From the cell containing the given text, extract its center point as [X, Y] coordinate. 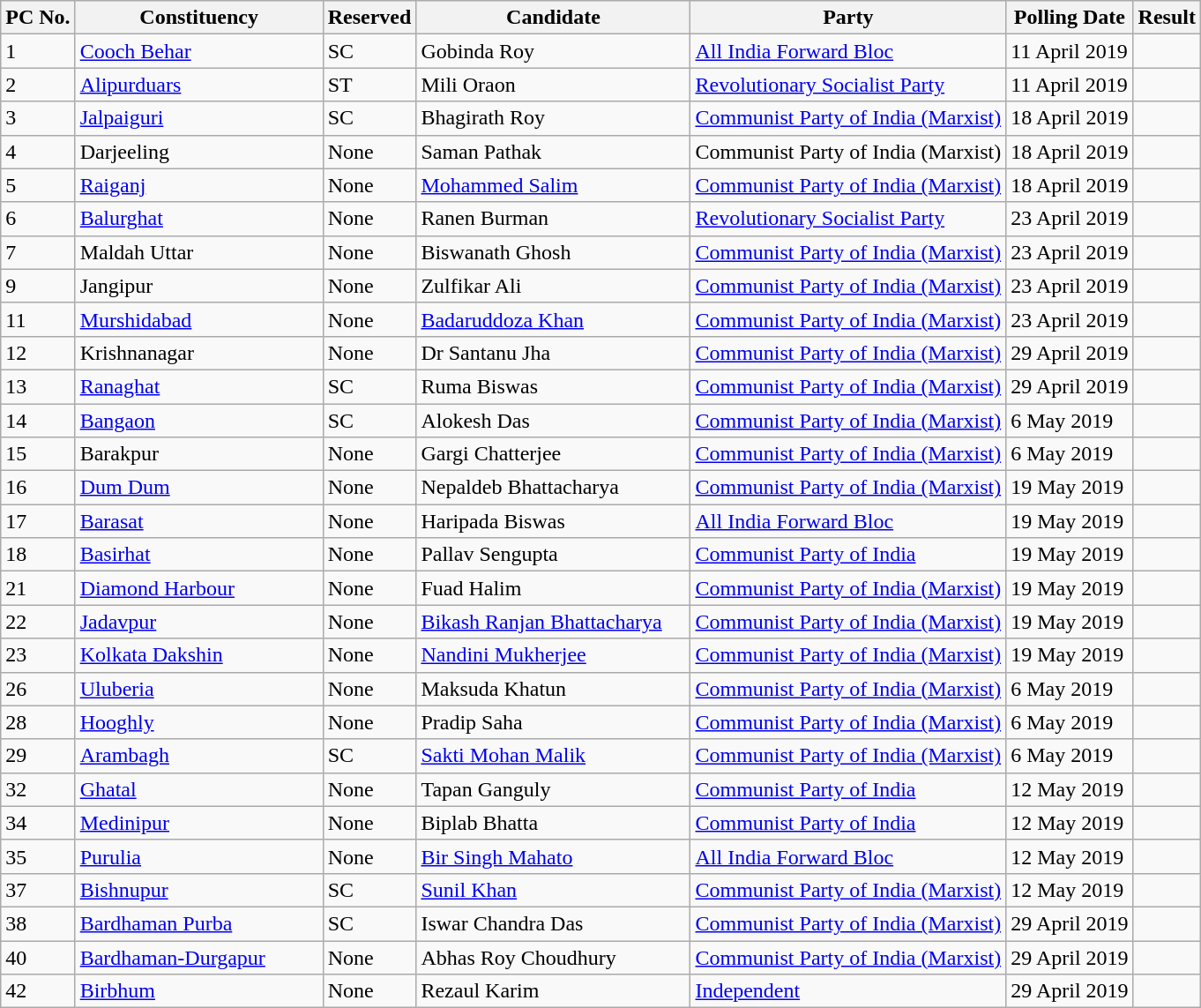
Constituency [199, 18]
34 [38, 823]
Ranen Burman [554, 219]
7 [38, 252]
Krishnanagar [199, 353]
Ghatal [199, 789]
16 [38, 488]
3 [38, 118]
35 [38, 856]
Iswar Chandra Das [554, 923]
Purulia [199, 856]
Dum Dum [199, 488]
Tapan Ganguly [554, 789]
Rezaul Karim [554, 991]
4 [38, 152]
Jadavpur [199, 622]
Jalpaiguri [199, 118]
22 [38, 622]
Bikash Ranjan Bhattacharya [554, 622]
Barasat [199, 521]
Uluberia [199, 689]
Pallav Sengupta [554, 555]
Nepaldeb Bhattacharya [554, 488]
13 [38, 386]
Bangaon [199, 421]
Hooghly [199, 722]
Party [848, 18]
Badaruddoza Khan [554, 319]
15 [38, 454]
Sakti Mohan Malik [554, 756]
42 [38, 991]
Murshidabad [199, 319]
Biplab Bhatta [554, 823]
23 [38, 655]
Gobinda Roy [554, 51]
1 [38, 51]
Dr Santanu Jha [554, 353]
Nandini Mukherjee [554, 655]
32 [38, 789]
21 [38, 588]
5 [38, 185]
14 [38, 421]
29 [38, 756]
Darjeeling [199, 152]
37 [38, 890]
Bir Singh Mahato [554, 856]
Zulfikar Ali [554, 286]
Birbhum [199, 991]
Bishnupur [199, 890]
2 [38, 85]
Raiganj [199, 185]
Bardhaman Purba [199, 923]
Candidate [554, 18]
38 [38, 923]
Jangipur [199, 286]
Ranaghat [199, 386]
Cooch Behar [199, 51]
Reserved [369, 18]
Sunil Khan [554, 890]
Ruma Biswas [554, 386]
Mohammed Salim [554, 185]
Biswanath Ghosh [554, 252]
17 [38, 521]
Fuad Halim [554, 588]
Mili Oraon [554, 85]
Result [1167, 18]
Saman Pathak [554, 152]
PC No. [38, 18]
Independent [848, 991]
Medinipur [199, 823]
11 [38, 319]
Bardhaman-Durgapur [199, 957]
Kolkata Dakshin [199, 655]
Diamond Harbour [199, 588]
40 [38, 957]
26 [38, 689]
Alokesh Das [554, 421]
18 [38, 555]
Maldah Uttar [199, 252]
Basirhat [199, 555]
Barakpur [199, 454]
Bhagirath Roy [554, 118]
9 [38, 286]
Arambagh [199, 756]
Alipurduars [199, 85]
Gargi Chatterjee [554, 454]
12 [38, 353]
6 [38, 219]
28 [38, 722]
ST [369, 85]
Balurghat [199, 219]
Polling Date [1070, 18]
Maksuda Khatun [554, 689]
Pradip Saha [554, 722]
Haripada Biswas [554, 521]
Abhas Roy Choudhury [554, 957]
